Return [x, y] of the center of cell containing provided text 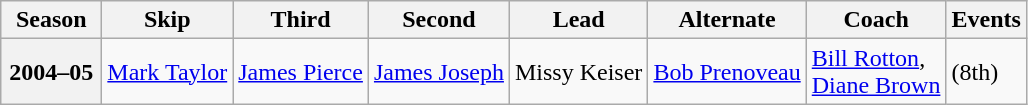
Season [52, 20]
James Joseph [438, 72]
Lead [578, 20]
James Pierce [301, 72]
Coach [876, 20]
Events [986, 20]
Third [301, 20]
2004–05 [52, 72]
Second [438, 20]
Missy Keiser [578, 72]
Alternate [727, 20]
Bill Rotton,Diane Brown [876, 72]
(8th) [986, 72]
Skip [168, 20]
Mark Taylor [168, 72]
Bob Prenoveau [727, 72]
